Locate the cell with the specified text and output its [X, Y] center coordinate. 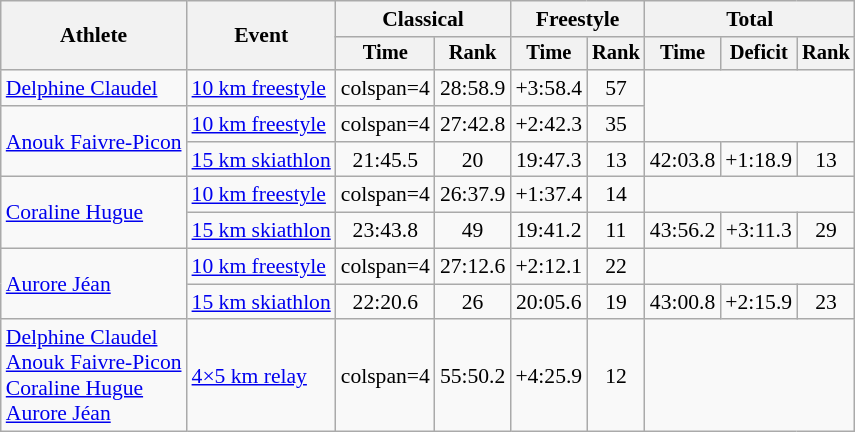
+2:15.9 [758, 302]
Total [750, 19]
12 [616, 376]
55:50.2 [472, 376]
Athlete [94, 36]
27:12.6 [472, 267]
Classical [424, 19]
28:58.9 [472, 88]
43:00.8 [682, 302]
23 [826, 302]
Delphine ClaudelAnouk Faivre-PiconCoraline HugueAurore Jéan [94, 376]
22:20.6 [386, 302]
49 [472, 231]
+3:58.4 [548, 88]
11 [616, 231]
20:05.6 [548, 302]
+2:12.1 [548, 267]
+3:11.3 [758, 231]
23:43.8 [386, 231]
Coraline Hugue [94, 212]
21:45.5 [386, 160]
Event [262, 36]
Freestyle [577, 19]
22 [616, 267]
20 [472, 160]
Aurore Jéan [94, 284]
43:56.2 [682, 231]
Deficit [758, 54]
19 [616, 302]
4×5 km relay [262, 376]
35 [616, 124]
42:03.8 [682, 160]
26 [472, 302]
29 [826, 231]
+1:37.4 [548, 195]
19:47.3 [548, 160]
+1:18.9 [758, 160]
+2:42.3 [548, 124]
Delphine Claudel [94, 88]
26:37.9 [472, 195]
+4:25.9 [548, 376]
Anouk Faivre-Picon [94, 142]
19:41.2 [548, 231]
27:42.8 [472, 124]
14 [616, 195]
57 [616, 88]
